Determine the [X, Y] coordinate at the center of the cell enclosing the given text.  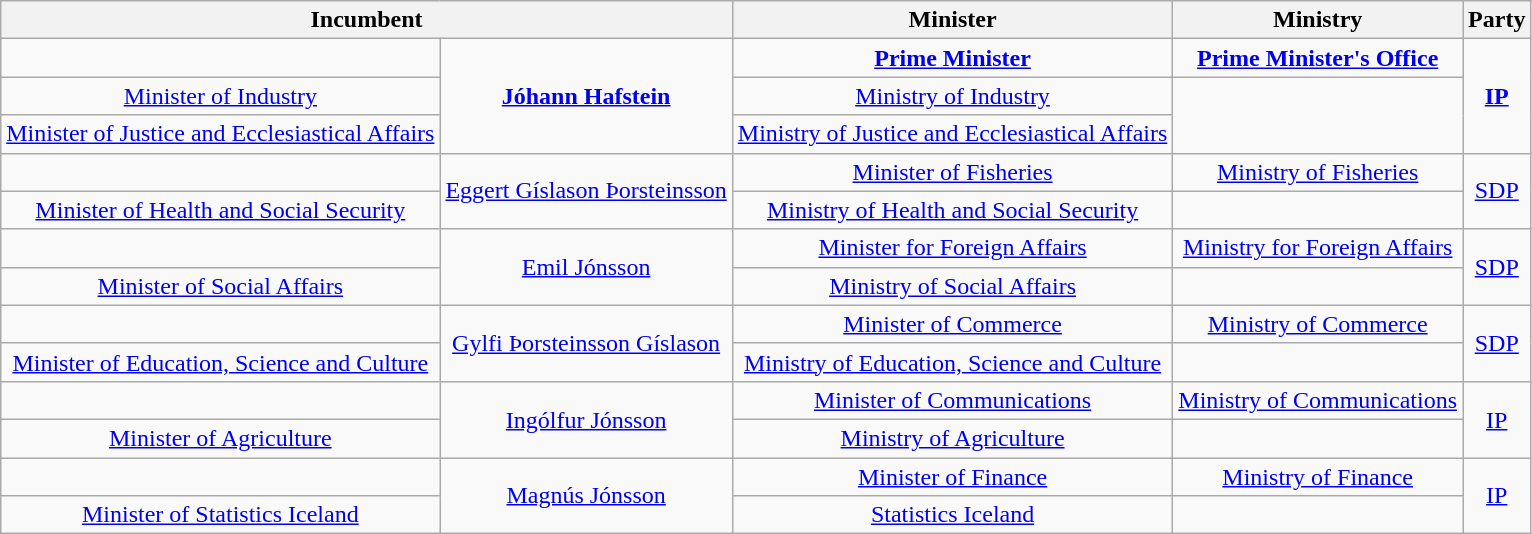
Incumbent [367, 20]
Minister of Education, Science and Culture [220, 362]
Ministry [1318, 20]
Statistics Iceland [952, 515]
Minister of Social Affairs [220, 286]
Gylfi Þorsteinsson Gíslason [586, 343]
Ingólfur Jónsson [586, 419]
Ministry of Finance [1318, 477]
Party [1497, 20]
Minister of Communications [952, 400]
Ministry of Industry [952, 96]
Prime Minister [952, 58]
Minister of Health and Social Security [220, 210]
Eggert Gíslason Þorsteinsson [586, 191]
Ministry of Commerce [1318, 324]
Minister of Justice and Ecclesiastical Affairs [220, 134]
Minister of Commerce [952, 324]
Jóhann Hafstein [586, 96]
Ministry of Health and Social Security [952, 210]
Ministry of Agriculture [952, 438]
Ministry of Education, Science and Culture [952, 362]
Ministry of Social Affairs [952, 286]
Prime Minister's Office [1318, 58]
Ministry of Fisheries [1318, 172]
Minister for Foreign Affairs [952, 248]
Ministry of Communications [1318, 400]
Minister [952, 20]
Minister of Agriculture [220, 438]
Ministry of Justice and Ecclesiastical Affairs [952, 134]
Minister of Finance [952, 477]
Minister of Industry [220, 96]
Ministry for Foreign Affairs [1318, 248]
Minister of Fisheries [952, 172]
Emil Jónsson [586, 267]
Minister of Statistics Iceland [220, 515]
Magnús Jónsson [586, 496]
